From the cell containing the given text, extract its center point as (x, y) coordinate. 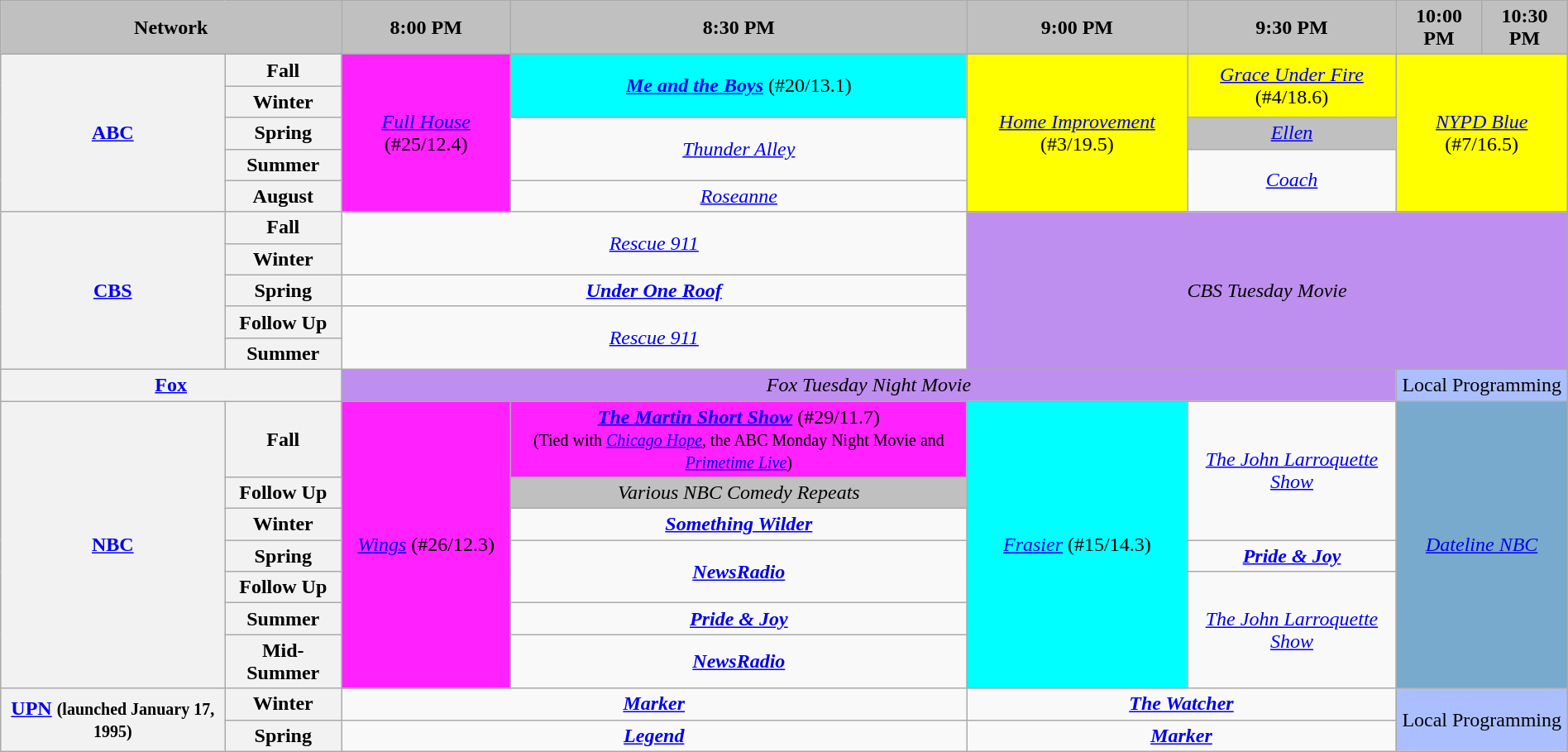
The Martin Short Show (#29/11.7)(Tied with Chicago Hope, the ABC Monday Night Movie and Primetime Live) (739, 438)
Something Wilder (739, 524)
Dateline NBC (1482, 544)
CBS Tuesday Movie (1267, 290)
10:00 PM (1439, 28)
CBS (112, 290)
Me and the Boys (#20/13.1) (739, 86)
The Watcher (1181, 704)
Ellen (1292, 133)
Full House (#25/12.4) (427, 133)
Thunder Alley (739, 149)
Frasier (#15/14.3) (1077, 544)
8:30 PM (739, 28)
August (283, 196)
9:30 PM (1292, 28)
NBC (112, 544)
UPN (launched January 17, 1995) (112, 720)
Fox (171, 385)
ABC (112, 133)
Home Improvement (#3/19.5) (1077, 133)
Various NBC Comedy Repeats (739, 493)
Grace Under Fire (#4/18.6) (1292, 86)
Legend (654, 735)
Mid-Summer (283, 662)
9:00 PM (1077, 28)
Fox Tuesday Night Movie (868, 385)
Coach (1292, 180)
8:00 PM (427, 28)
NYPD Blue (#7/16.5) (1482, 133)
10:30 PM (1525, 28)
Wings (#26/12.3) (427, 544)
Under One Roof (654, 290)
Roseanne (739, 196)
Network (171, 28)
